Capture the cell that displays the provided text and extract its [X, Y] central coordinate. 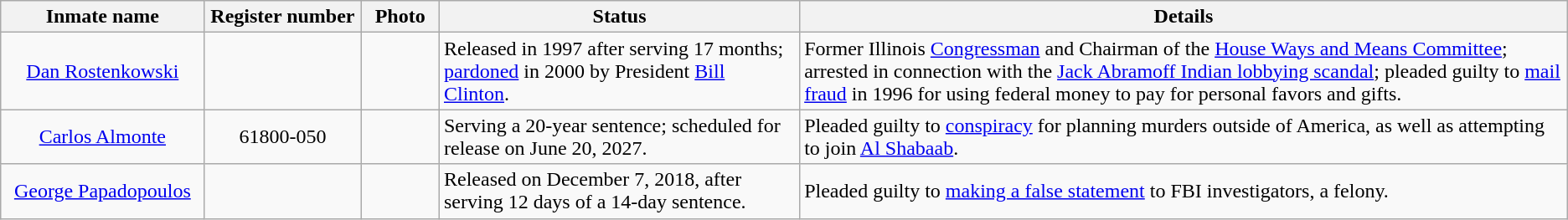
Released in 1997 after serving 17 months; pardoned in 2000 by President Bill Clinton. [619, 71]
Dan Rostenkowski [102, 71]
Serving a 20-year sentence; scheduled for release on June 20, 2027. [619, 137]
Pleaded guilty to making a false statement to FBI investigators, a felony. [1184, 191]
George Papadopoulos [102, 191]
61800-050 [283, 137]
Details [1184, 17]
Status [619, 17]
Inmate name [102, 17]
Photo [400, 17]
Carlos Almonte [102, 137]
Released on December 7, 2018, after serving 12 days of a 14-day sentence. [619, 191]
Register number [283, 17]
Pleaded guilty to conspiracy for planning murders outside of America, as well as attempting to join Al Shabaab. [1184, 137]
